For the text-containing cell, return its midpoint in (X, Y) coordinate format. 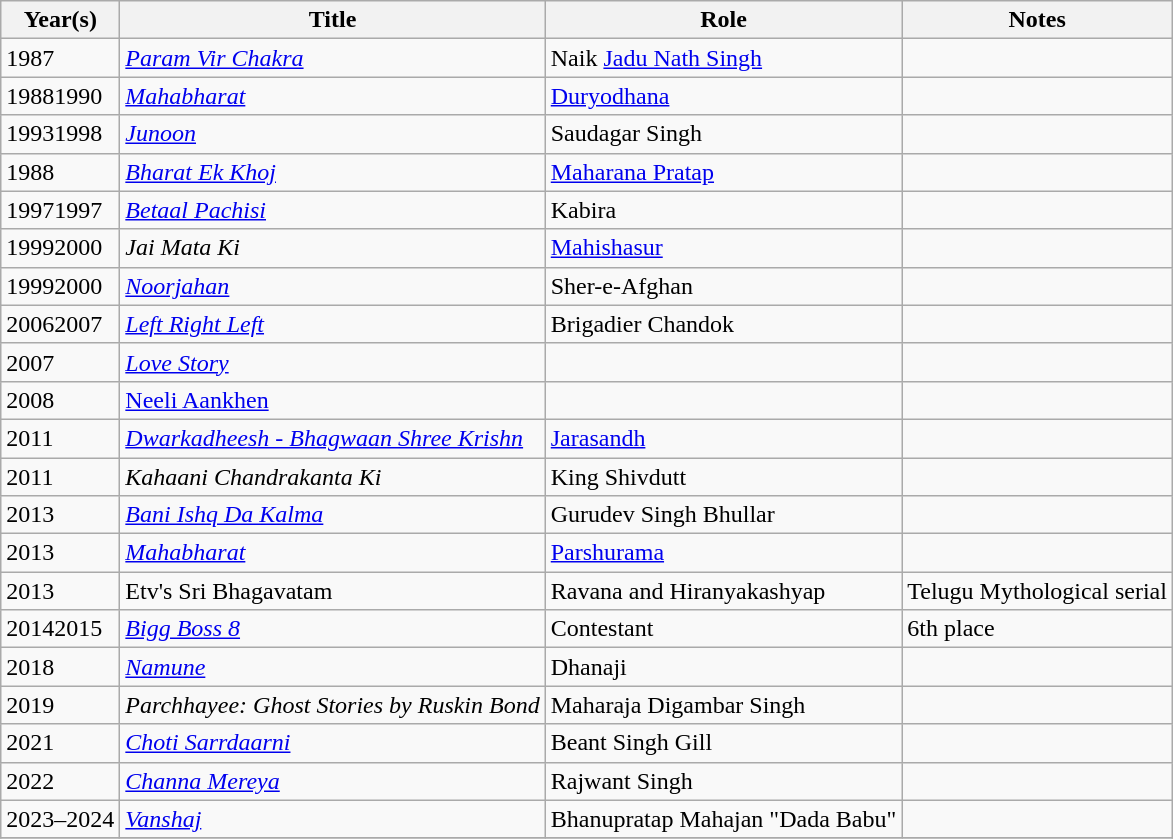
Rajwant Singh (724, 781)
19881990 (60, 96)
20142015 (60, 629)
2018 (60, 667)
Neeli Aankhen (332, 400)
Bani Ishq Da Kalma (332, 515)
Ravana and Hiranyakashyap (724, 591)
Choti Sarrdaarni (332, 743)
Title (332, 20)
Param Vir Chakra (332, 58)
1987 (60, 58)
1988 (60, 172)
Dhanaji (724, 667)
Junoon (332, 134)
Mahishasur (724, 248)
Jarasandh (724, 438)
Notes (1038, 20)
Kabira (724, 210)
King Shivdutt (724, 477)
Role (724, 20)
2021 (60, 743)
Beant Singh Gill (724, 743)
20062007 (60, 324)
Bigg Boss 8 (332, 629)
Noorjahan (332, 286)
Year(s) (60, 20)
Bhanupratap Mahajan "Dada Babu" (724, 819)
Namune (332, 667)
Brigadier Chandok (724, 324)
Betaal Pachisi (332, 210)
Maharana Pratap (724, 172)
19971997 (60, 210)
Saudagar Singh (724, 134)
Left Right Left (332, 324)
Contestant (724, 629)
Bharat Ek Khoj (332, 172)
Gurudev Singh Bhullar (724, 515)
Love Story (332, 362)
2007 (60, 362)
Sher-e-Afghan (724, 286)
2008 (60, 400)
19931998 (60, 134)
Duryodhana (724, 96)
2022 (60, 781)
Telugu Mythological serial (1038, 591)
6th place (1038, 629)
Etv's Sri Bhagavatam (332, 591)
2019 (60, 705)
2023–2024 (60, 819)
Channa Mereya (332, 781)
Parchhayee: Ghost Stories by Ruskin Bond (332, 705)
Parshurama (724, 553)
Jai Mata Ki (332, 248)
Maharaja Digambar Singh (724, 705)
Naik Jadu Nath Singh (724, 58)
Dwarkadheesh - Bhagwaan Shree Krishn (332, 438)
Vanshaj (332, 819)
Kahaani Chandrakanta Ki (332, 477)
